Locate the cell with the specified text and output its [x, y] center coordinate. 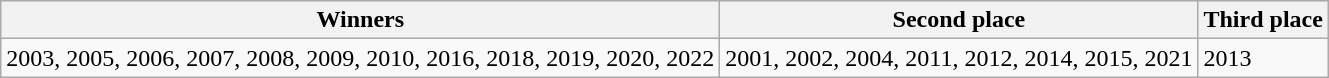
Winners [360, 20]
Third place [1263, 20]
2001, 2002, 2004, 2011, 2012, 2014, 2015, 2021 [959, 58]
2013 [1263, 58]
2003, 2005, 2006, 2007, 2008, 2009, 2010, 2016, 2018, 2019, 2020, 2022 [360, 58]
Second place [959, 20]
